Provide the (x, y) coordinate of the cell's center where the given text is located.  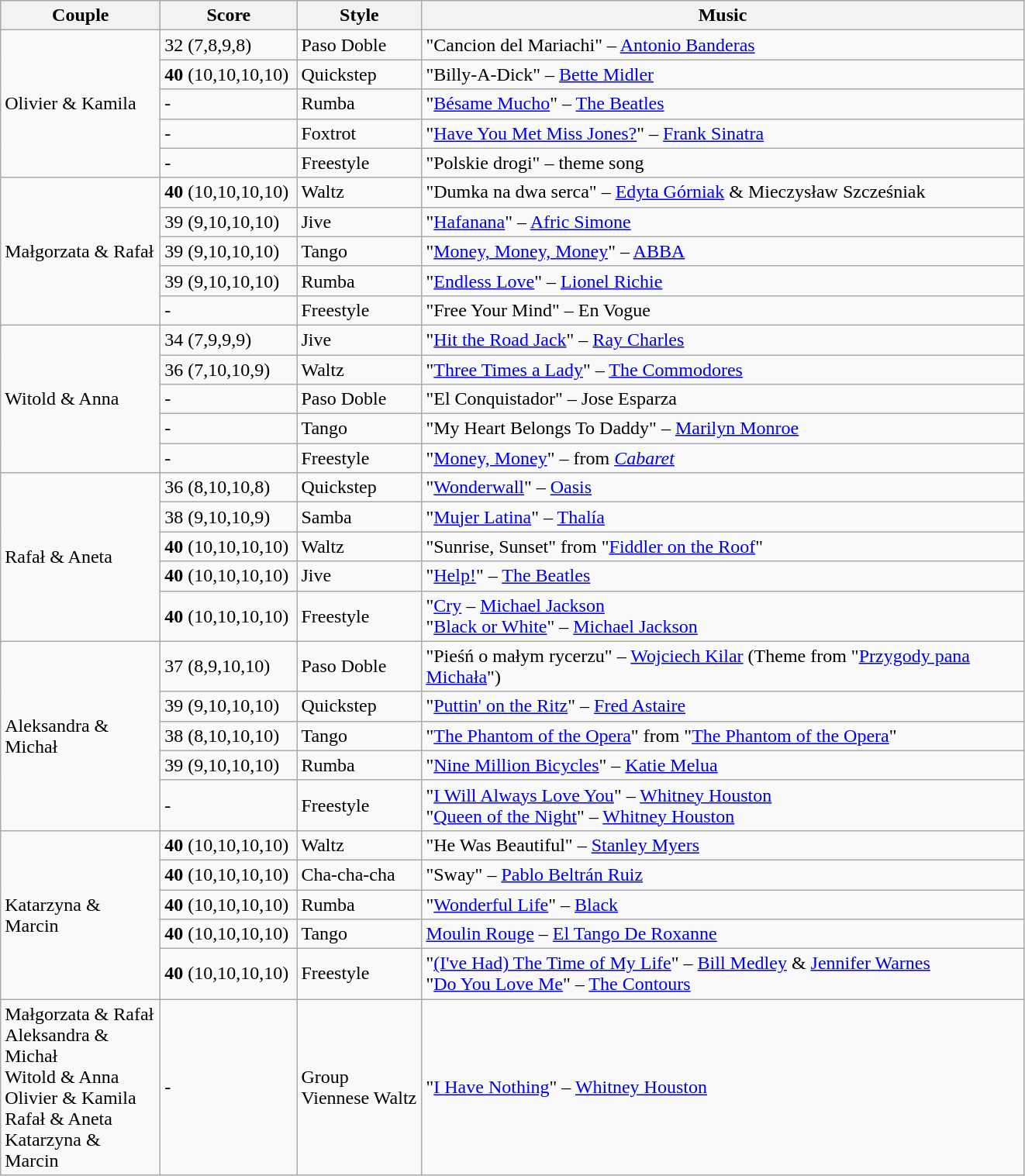
38 (8,10,10,10) (229, 736)
32 (7,8,9,8) (229, 45)
Małgorzata & Rafał (81, 251)
38 (9,10,10,9) (229, 517)
"The Phantom of the Opera" from "The Phantom of the Opera" (723, 736)
"Cry – Michael Jackson"Black or White" – Michael Jackson (723, 616)
"Help!" – The Beatles (723, 576)
"Money, Money, Money" – ABBA (723, 251)
"Endless Love" – Lionel Richie (723, 281)
Witold & Anna (81, 398)
"Puttin' on the Ritz" – Fred Astaire (723, 706)
"Sunrise, Sunset" from "Fiddler on the Roof" (723, 547)
Moulin Rouge – El Tango De Roxanne (723, 934)
"Hafanana" – Afric Simone (723, 222)
36 (8,10,10,8) (229, 488)
"Dumka na dwa serca" – Edyta Górniak & Mieczysław Szcześniak (723, 192)
34 (7,9,9,9) (229, 340)
"Billy-A-Dick" – Bette Midler (723, 74)
"(I've Had) The Time of My Life" – Bill Medley & Jennifer Warnes"Do You Love Me" – The Contours (723, 974)
Couple (81, 16)
"Polskie drogi" – theme song (723, 163)
"I Have Nothing" – Whitney Houston (723, 1087)
36 (7,10,10,9) (229, 370)
"Cancion del Mariachi" – Antonio Banderas (723, 45)
"Free Your Mind" – En Vogue (723, 310)
Małgorzata & Rafał Aleksandra & Michał Witold & Anna Olivier & Kamila Rafał & Aneta Katarzyna & Marcin (81, 1087)
"Sway" – Pablo Beltrán Ruiz (723, 874)
Foxtrot (360, 133)
Score (229, 16)
Music (723, 16)
"Three Times a Lady" – The Commodores (723, 370)
Samba (360, 517)
"My Heart Belongs To Daddy" – Marilyn Monroe (723, 429)
Aleksandra & Michał (81, 736)
Style (360, 16)
Rafał & Aneta (81, 557)
"Mujer Latina" – Thalía (723, 517)
"Nine Million Bicycles" – Katie Melua (723, 765)
37 (8,9,10,10) (229, 667)
Cha-cha-cha (360, 874)
"Hit the Road Jack" – Ray Charles (723, 340)
"El Conquistador" – Jose Esparza (723, 399)
Olivier & Kamila (81, 104)
"Bésame Mucho" – The Beatles (723, 104)
"He Was Beautiful" – Stanley Myers (723, 845)
"Wonderwall" – Oasis (723, 488)
"Pieśń o małym rycerzu" – Wojciech Kilar (Theme from "Przygody pana Michała") (723, 667)
"Have You Met Miss Jones?" – Frank Sinatra (723, 133)
"Wonderful Life" – Black (723, 905)
Group Viennese Waltz (360, 1087)
"I Will Always Love You" – Whitney Houston"Queen of the Night" – Whitney Houston (723, 805)
Katarzyna & Marcin (81, 915)
"Money, Money" – from Cabaret (723, 458)
